From the cell containing the given text, extract its center point as (x, y) coordinate. 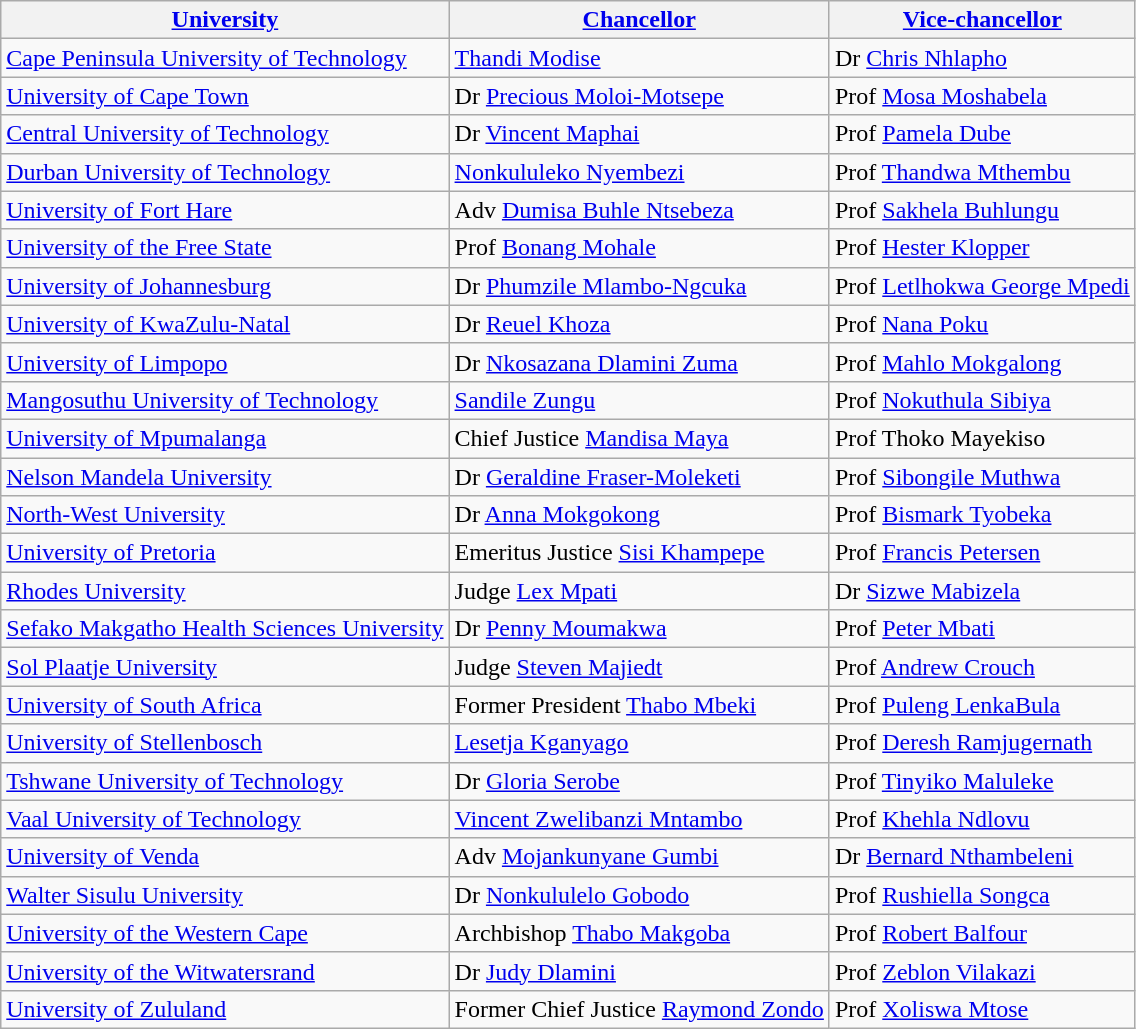
University of Johannesburg (225, 286)
Dr Nonkululelo Gobodo (639, 895)
University of Venda (225, 857)
Prof Deresh Ramjugernath (982, 743)
Prof Robert Balfour (982, 933)
University of the Witwatersrand (225, 971)
Dr Judy Dlamini (639, 971)
University of Pretoria (225, 553)
University of Limpopo (225, 362)
Dr Nkosazana Dlamini Zuma (639, 362)
Sandile Zungu (639, 400)
Dr Vincent Maphai (639, 134)
Chief Justice Mandisa Maya (639, 438)
Dr Penny Moumakwa (639, 629)
Judge Steven Majiedt (639, 667)
Sol Plaatje University (225, 667)
Thandi Modise (639, 58)
Prof Khehla Ndlovu (982, 819)
Prof Rushiella Songca (982, 895)
Nonkululeko Nyembezi (639, 172)
Former President Thabo Mbeki (639, 705)
Prof Bismark Tyobeka (982, 515)
Judge Lex Mpati (639, 591)
Emeritus Justice Sisi Khampepe (639, 553)
University of Stellenbosch (225, 743)
Dr Geraldine Fraser-Moleketi (639, 477)
North-West University (225, 515)
Vaal University of Technology (225, 819)
Adv Dumisa Buhle Ntsebeza (639, 210)
Prof Bonang Mohale (639, 248)
Prof Sakhela Buhlungu (982, 210)
Prof Nokuthula Sibiya (982, 400)
Lesetja Kganyago (639, 743)
Dr Gloria Serobe (639, 781)
Prof Letlhokwa George Mpedi (982, 286)
Dr Bernard Nthambeleni (982, 857)
University of Mpumalanga (225, 438)
Former Chief Justice Raymond Zondo (639, 1009)
Dr Precious Moloi-Motsepe (639, 96)
Prof Peter Mbati (982, 629)
University of the Free State (225, 248)
Prof Thandwa Mthembu (982, 172)
Prof Sibongile Muthwa (982, 477)
Sefako Makgatho Health Sciences University (225, 629)
Vincent Zwelibanzi Mntambo (639, 819)
Prof Thoko Mayekiso (982, 438)
Prof Francis Petersen (982, 553)
Dr Anna Mokgokong (639, 515)
Prof Tinyiko Maluleke (982, 781)
Walter Sisulu University (225, 895)
Dr Chris Nhlapho (982, 58)
Durban University of Technology (225, 172)
Adv Mojankunyane Gumbi (639, 857)
Mangosuthu University of Technology (225, 400)
University of the Western Cape (225, 933)
Cape Peninsula University of Technology (225, 58)
Rhodes University (225, 591)
University of South Africa (225, 705)
Vice-chancellor (982, 20)
University of Zululand (225, 1009)
Prof Mahlo Mokgalong (982, 362)
Prof Puleng LenkaBula (982, 705)
Dr Sizwe Mabizela (982, 591)
Prof Hester Klopper (982, 248)
Prof Mosa Moshabela (982, 96)
Archbishop Thabo Makgoba (639, 933)
Dr Phumzile Mlambo-Ngcuka (639, 286)
Prof Xoliswa Mtose (982, 1009)
Tshwane University of Technology (225, 781)
Dr Reuel Khoza (639, 324)
Prof Zeblon Vilakazi (982, 971)
Chancellor (639, 20)
University (225, 20)
Central University of Technology (225, 134)
Prof Nana Poku (982, 324)
Prof Andrew Crouch (982, 667)
University of KwaZulu-Natal (225, 324)
Nelson Mandela University (225, 477)
University of Fort Hare (225, 210)
University of Cape Town (225, 96)
Prof Pamela Dube (982, 134)
